Return [x, y] of the center of cell containing provided text 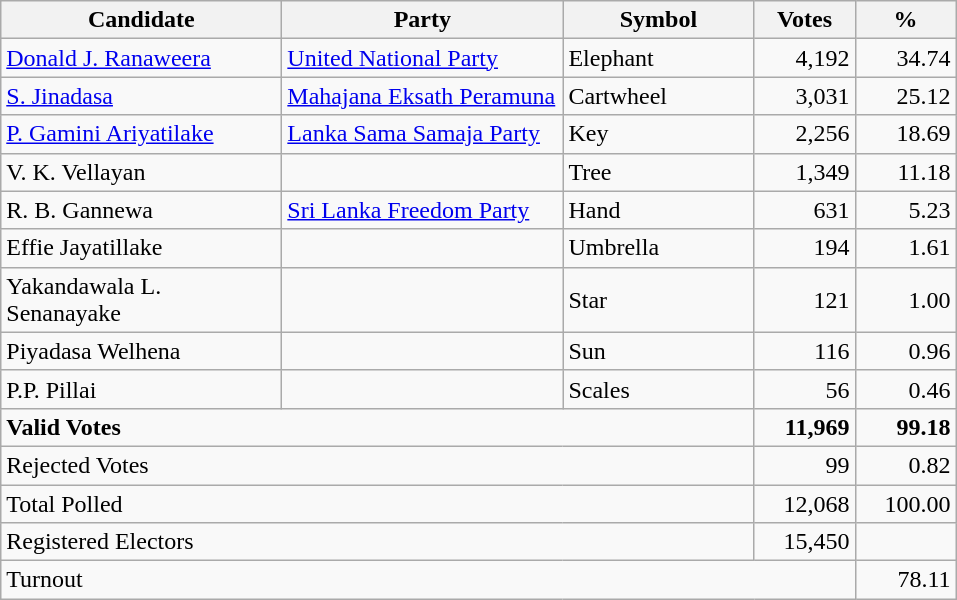
194 [804, 248]
Rejected Votes [378, 465]
Hand [658, 210]
R. B. Gannewa [142, 210]
99 [804, 465]
Umbrella [658, 248]
631 [804, 210]
34.74 [906, 58]
121 [804, 300]
Effie Jayatillake [142, 248]
Mahajana Eksath Peramuna [422, 96]
Party [422, 20]
11.18 [906, 172]
56 [804, 389]
Registered Electors [378, 542]
Donald J. Ranaweera [142, 58]
Key [658, 134]
5.23 [906, 210]
2,256 [804, 134]
12,068 [804, 503]
V. K. Vellayan [142, 172]
0.82 [906, 465]
Symbol [658, 20]
Scales [658, 389]
P.P. Pillai [142, 389]
% [906, 20]
0.46 [906, 389]
100.00 [906, 503]
Elephant [658, 58]
15,450 [804, 542]
Candidate [142, 20]
11,969 [804, 427]
Sun [658, 351]
1,349 [804, 172]
18.69 [906, 134]
1.00 [906, 300]
Tree [658, 172]
Votes [804, 20]
Piyadasa Welhena [142, 351]
4,192 [804, 58]
Sri Lanka Freedom Party [422, 210]
Total Polled [378, 503]
78.11 [906, 580]
United National Party [422, 58]
Star [658, 300]
Cartwheel [658, 96]
25.12 [906, 96]
1.61 [906, 248]
Turnout [428, 580]
0.96 [906, 351]
P. Gamini Ariyatilake [142, 134]
Lanka Sama Samaja Party [422, 134]
99.18 [906, 427]
3,031 [804, 96]
Valid Votes [378, 427]
116 [804, 351]
S. Jinadasa [142, 96]
Yakandawala L. Senanayake [142, 300]
